Return the [X, Y] coordinate for the center point of the cell that contains the specified text.  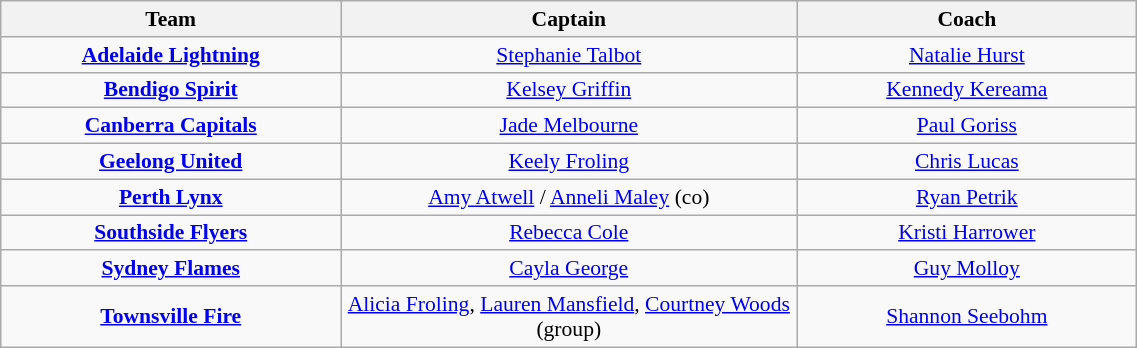
Paul Goriss [967, 126]
Southside Flyers [171, 233]
Captain [569, 19]
Natalie Hurst [967, 55]
Stephanie Talbot [569, 55]
Jade Melbourne [569, 126]
Canberra Capitals [171, 126]
Guy Molloy [967, 269]
Keely Froling [569, 162]
Ryan Petrik [967, 197]
Sydney Flames [171, 269]
Coach [967, 19]
Townsville Fire [171, 316]
Kennedy Kereama [967, 90]
Shannon Seebohm [967, 316]
Adelaide Lightning [171, 55]
Bendigo Spirit [171, 90]
Kelsey Griffin [569, 90]
Team [171, 19]
Kristi Harrower [967, 233]
Amy Atwell / Anneli Maley (co) [569, 197]
Perth Lynx [171, 197]
Rebecca Cole [569, 233]
Geelong United [171, 162]
Chris Lucas [967, 162]
Cayla George [569, 269]
Alicia Froling, Lauren Mansfield, Courtney Woods (group) [569, 316]
